Provide the (x, y) coordinate of the cell's center where the given text is located.  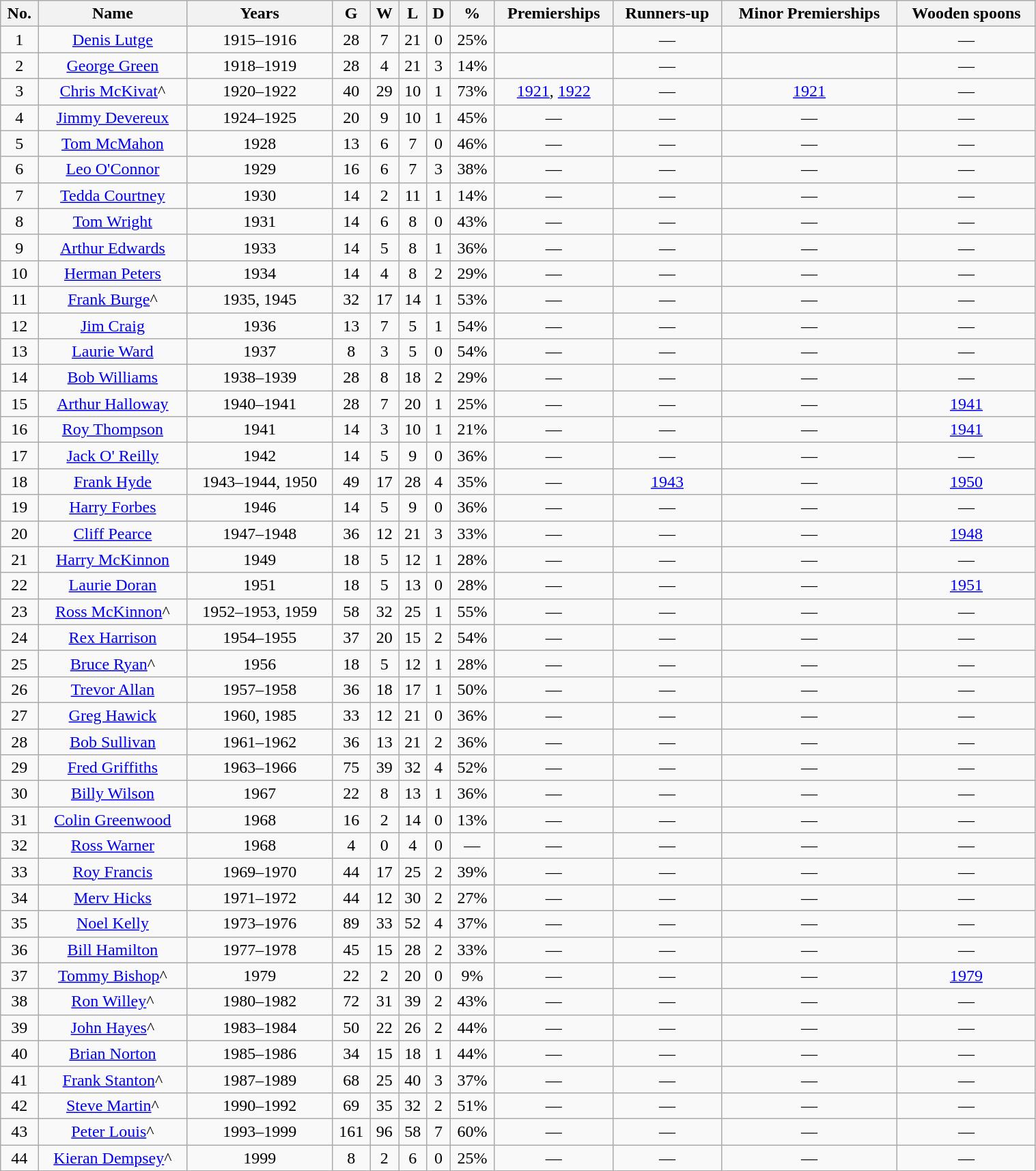
51% (473, 1105)
1999 (260, 1158)
68 (351, 1079)
1936 (260, 326)
75 (351, 768)
52% (473, 768)
Arthur Edwards (113, 247)
Laurie Doran (113, 585)
Bob Williams (113, 378)
89 (351, 924)
Laurie Ward (113, 352)
Wooden spoons (966, 14)
27 (19, 715)
Herman Peters (113, 273)
1963–1966 (260, 768)
1929 (260, 169)
G (351, 14)
1930 (260, 195)
Rex Harrison (113, 637)
60% (473, 1131)
1946 (260, 508)
24 (19, 637)
Years (260, 14)
1940–1941 (260, 404)
19 (19, 508)
43 (19, 1131)
No. (19, 14)
1977–1978 (260, 950)
1934 (260, 273)
42 (19, 1105)
1931 (260, 221)
Peter Louis^ (113, 1131)
Jim Craig (113, 326)
George Green (113, 66)
38 (19, 1002)
1961–1962 (260, 741)
Colin Greenwood (113, 820)
Ross Warner (113, 846)
73% (473, 92)
Arthur Halloway (113, 404)
1942 (260, 456)
53% (473, 299)
W (384, 14)
9% (473, 976)
1921, 1922 (554, 92)
27% (473, 898)
Noel Kelly (113, 924)
46% (473, 143)
Chris McKivat^ (113, 92)
1935, 1945 (260, 299)
Harry McKinnon (113, 560)
Jack O' Reilly (113, 456)
L (413, 14)
1948 (966, 534)
1973–1976 (260, 924)
Harry Forbes (113, 508)
21% (473, 430)
Greg Hawick (113, 715)
1928 (260, 143)
Cliff Pearce (113, 534)
Premierships (554, 14)
45% (473, 118)
Jimmy Devereux (113, 118)
1947–1948 (260, 534)
1950 (966, 482)
23 (19, 611)
35% (473, 482)
1993–1999 (260, 1131)
39% (473, 872)
1943–1944, 1950 (260, 482)
161 (351, 1131)
52 (413, 924)
50% (473, 689)
Roy Francis (113, 872)
Name (113, 14)
Fred Griffiths (113, 768)
Merv Hicks (113, 898)
38% (473, 169)
1971–1972 (260, 898)
D (438, 14)
1915–1916 (260, 40)
1960, 1985 (260, 715)
Frank Hyde (113, 482)
1952–1953, 1959 (260, 611)
1969–1970 (260, 872)
1990–1992 (260, 1105)
41 (19, 1079)
Tommy Bishop^ (113, 976)
1956 (260, 663)
13% (473, 820)
50 (351, 1028)
Denis Lutge (113, 40)
Runners-up (668, 14)
1921 (809, 92)
1983–1984 (260, 1028)
Bill Hamilton (113, 950)
Bruce Ryan^ (113, 663)
Frank Stanton^ (113, 1079)
Roy Thompson (113, 430)
1980–1982 (260, 1002)
1967 (260, 794)
1937 (260, 352)
Leo O'Connor (113, 169)
96 (384, 1131)
Bob Sullivan (113, 741)
1938–1939 (260, 378)
Tom Wright (113, 221)
Kieran Dempsey^ (113, 1158)
1949 (260, 560)
Tedda Courtney (113, 195)
1924–1925 (260, 118)
Minor Premierships (809, 14)
Steve Martin^ (113, 1105)
Brian Norton (113, 1053)
1943 (668, 482)
49 (351, 482)
John Hayes^ (113, 1028)
Trevor Allan (113, 689)
1918–1919 (260, 66)
55% (473, 611)
1987–1989 (260, 1079)
45 (351, 950)
1933 (260, 247)
Billy Wilson (113, 794)
Ron Willey^ (113, 1002)
Ross McKinnon^ (113, 611)
72 (351, 1002)
69 (351, 1105)
1954–1955 (260, 637)
1957–1958 (260, 689)
Frank Burge^ (113, 299)
Tom McMahon (113, 143)
1985–1986 (260, 1053)
1920–1922 (260, 92)
% (473, 14)
